Extract the (x, y) coordinate from the center of the cell holding the provided text.  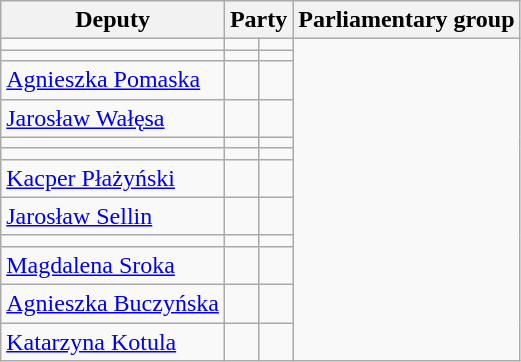
Jarosław Sellin (113, 216)
Jarosław Wałęsa (113, 118)
Party (258, 20)
Magdalena Sroka (113, 265)
Deputy (113, 20)
Parliamentary group (406, 20)
Katarzyna Kotula (113, 341)
Agnieszka Pomaska (113, 80)
Agnieszka Buczyńska (113, 303)
Kacper Płażyński (113, 178)
